Determine the (X, Y) coordinate at the center of the cell enclosing the given text.  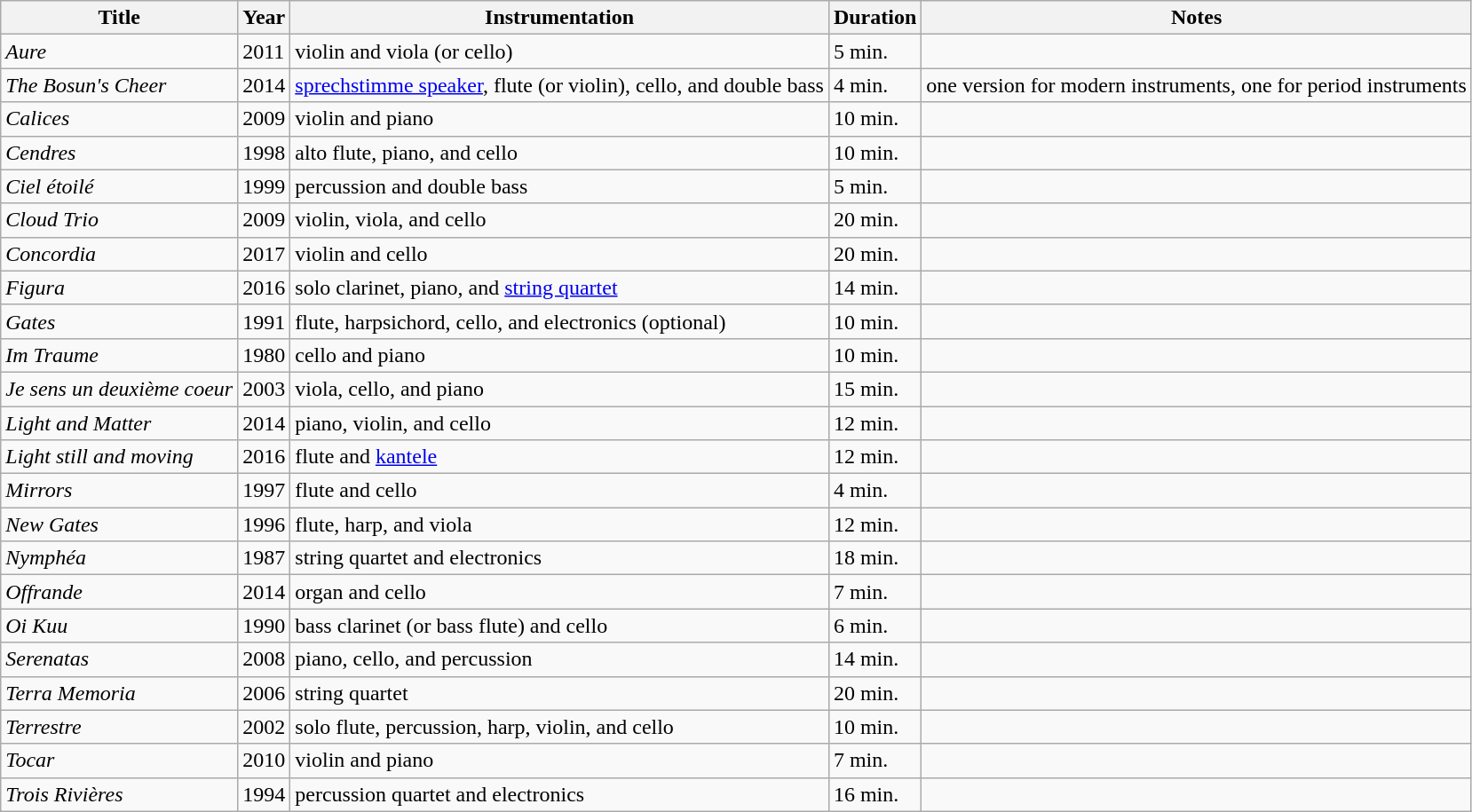
Light and Matter (119, 423)
flute, harpsichord, cello, and electronics (optional) (559, 321)
Notes (1197, 18)
2002 (265, 727)
2017 (265, 254)
violin, viola, and cello (559, 220)
1997 (265, 491)
1991 (265, 321)
violin and cello (559, 254)
Tocar (119, 761)
percussion quartet and electronics (559, 794)
Year (265, 18)
Terrestre (119, 727)
Ciel étoilé (119, 186)
string quartet and electronics (559, 558)
18 min. (874, 558)
solo flute, percussion, harp, violin, and cello (559, 727)
Cloud Trio (119, 220)
percussion and double bass (559, 186)
Light still and moving (119, 457)
1990 (265, 626)
alto flute, piano, and cello (559, 153)
1980 (265, 355)
New Gates (119, 524)
Duration (874, 18)
Aure (119, 51)
Oi Kuu (119, 626)
1998 (265, 153)
6 min. (874, 626)
piano, violin, and cello (559, 423)
1994 (265, 794)
Nymphéa (119, 558)
2003 (265, 389)
1987 (265, 558)
piano, cello, and percussion (559, 659)
Trois Rivières (119, 794)
Terra Memoria (119, 693)
cello and piano (559, 355)
flute and kantele (559, 457)
Serenatas (119, 659)
Offrande (119, 592)
Title (119, 18)
2008 (265, 659)
Im Traume (119, 355)
Concordia (119, 254)
16 min. (874, 794)
one version for modern instruments, one for period instruments (1197, 85)
1999 (265, 186)
Calices (119, 119)
bass clarinet (or bass flute) and cello (559, 626)
sprechstimme speaker, flute (or violin), cello, and double bass (559, 85)
flute, harp, and viola (559, 524)
2006 (265, 693)
flute and cello (559, 491)
2010 (265, 761)
Cendres (119, 153)
15 min. (874, 389)
string quartet (559, 693)
Je sens un deuxième coeur (119, 389)
Gates (119, 321)
violin and viola (or cello) (559, 51)
solo clarinet, piano, and string quartet (559, 288)
organ and cello (559, 592)
The Bosun's Cheer (119, 85)
2011 (265, 51)
viola, cello, and piano (559, 389)
Figura (119, 288)
Mirrors (119, 491)
Instrumentation (559, 18)
1996 (265, 524)
